Determine the [X, Y] coordinate at the center of the cell enclosing the given text.  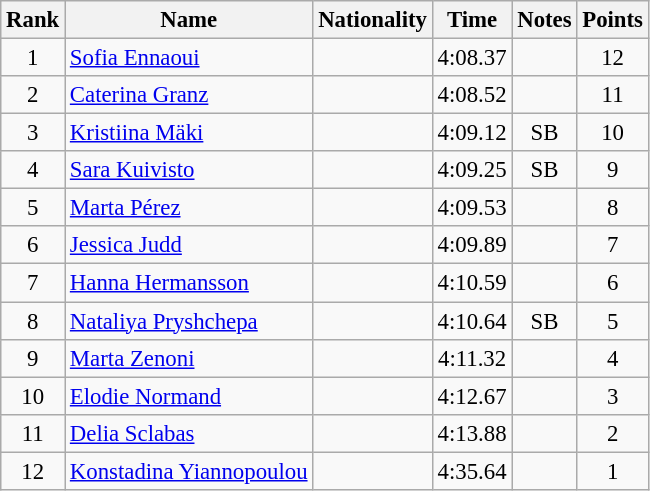
Kristiina Mäki [189, 133]
4:12.67 [472, 396]
Elodie Normand [189, 396]
Marta Zenoni [189, 358]
Nataliya Pryshchepa [189, 321]
4:10.59 [472, 283]
Marta Pérez [189, 208]
4:35.64 [472, 471]
4:09.25 [472, 170]
4:08.37 [472, 58]
4:09.89 [472, 245]
Notes [544, 20]
Rank [33, 20]
Nationality [372, 20]
Jessica Judd [189, 245]
4:10.64 [472, 321]
4:09.53 [472, 208]
Delia Sclabas [189, 433]
Sara Kuivisto [189, 170]
4:08.52 [472, 95]
4:09.12 [472, 133]
Konstadina Yiannopoulou [189, 471]
Caterina Granz [189, 95]
Points [612, 20]
Hanna Hermansson [189, 283]
4:11.32 [472, 358]
Sofia Ennaoui [189, 58]
Time [472, 20]
Name [189, 20]
4:13.88 [472, 433]
